Find where the given text appears and provide that cell's center as (X, Y) coordinate. 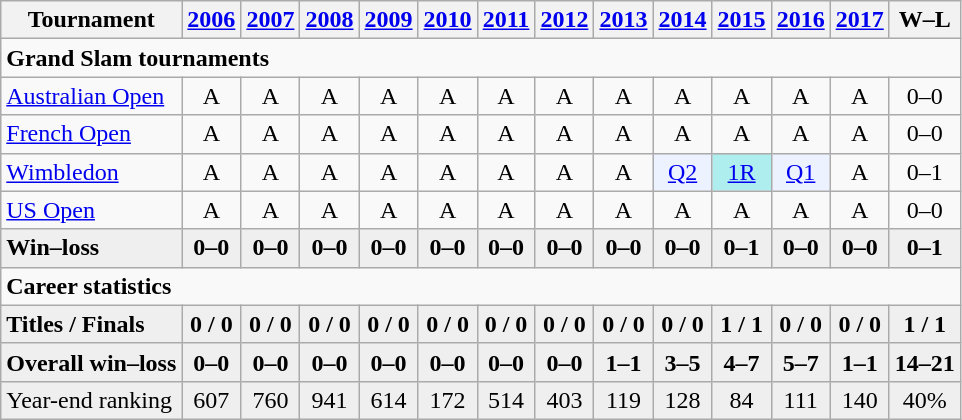
614 (388, 400)
Q2 (682, 172)
128 (682, 400)
Win–loss (92, 248)
3–5 (682, 362)
2012 (564, 20)
Year-end ranking (92, 400)
Overall win–loss (92, 362)
140 (860, 400)
Australian Open (92, 96)
2006 (212, 20)
US Open (92, 210)
Tournament (92, 20)
Career statistics (481, 286)
2013 (624, 20)
Q1 (800, 172)
Wimbledon (92, 172)
172 (448, 400)
14–21 (924, 362)
Titles / Finals (92, 324)
W–L (924, 20)
2016 (800, 20)
5–7 (800, 362)
Grand Slam tournaments (481, 58)
2017 (860, 20)
2015 (742, 20)
1R (742, 172)
2008 (330, 20)
403 (564, 400)
2010 (448, 20)
2011 (506, 20)
111 (800, 400)
French Open (92, 134)
514 (506, 400)
941 (330, 400)
607 (212, 400)
119 (624, 400)
2009 (388, 20)
2014 (682, 20)
40% (924, 400)
4–7 (742, 362)
84 (742, 400)
760 (270, 400)
2007 (270, 20)
